Determine the (x, y) coordinate at the center of the cell enclosing the given text.  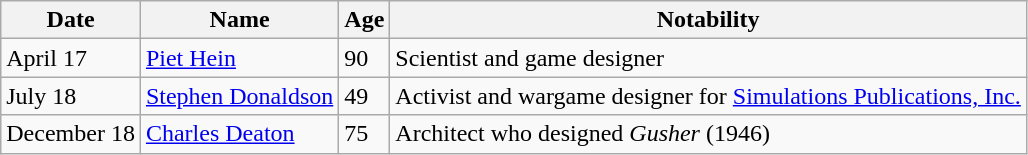
Name (239, 20)
Activist and wargame designer for Simulations Publications, Inc. (708, 96)
Date (71, 20)
Notability (708, 20)
Architect who designed Gusher (1946) (708, 134)
90 (364, 58)
Stephen Donaldson (239, 96)
75 (364, 134)
December 18 (71, 134)
Age (364, 20)
Piet Hein (239, 58)
Scientist and game designer (708, 58)
49 (364, 96)
Charles Deaton (239, 134)
April 17 (71, 58)
July 18 (71, 96)
